Extract the (x, y) coordinate from the center of the cell holding the provided text.  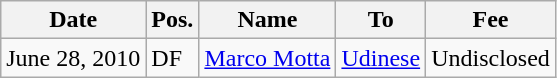
DF (172, 58)
Name (268, 20)
To (381, 20)
Pos. (172, 20)
Marco Motta (268, 58)
June 28, 2010 (74, 58)
Fee (491, 20)
Date (74, 20)
Udinese (381, 58)
Undisclosed (491, 58)
